Output the (X, Y) coordinate of the center of the cell containing the given text.  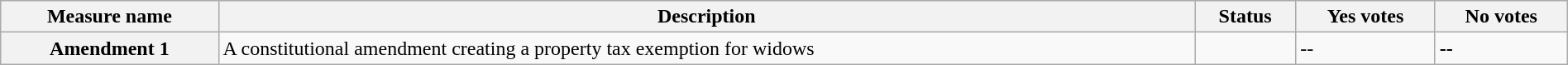
Yes votes (1366, 17)
No votes (1501, 17)
A constitutional amendment creating a property tax exemption for widows (706, 48)
Amendment 1 (109, 48)
Status (1245, 17)
Measure name (109, 17)
Description (706, 17)
